Extract the (x, y) coordinate from the center of the cell holding the provided text.  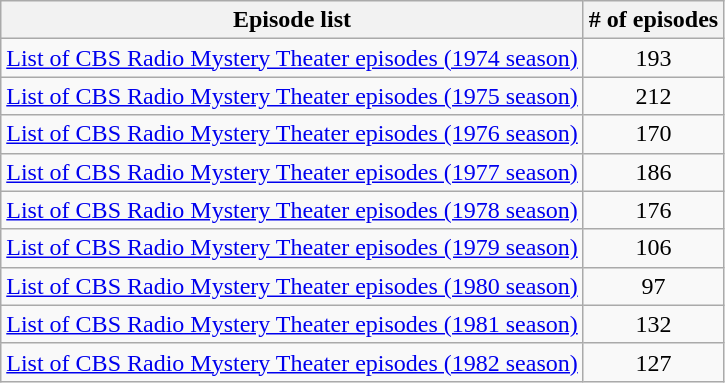
176 (653, 210)
Episode list (292, 20)
212 (653, 96)
97 (653, 286)
# of episodes (653, 20)
List of CBS Radio Mystery Theater episodes (1978 season) (292, 210)
193 (653, 58)
106 (653, 248)
List of CBS Radio Mystery Theater episodes (1974 season) (292, 58)
127 (653, 362)
186 (653, 172)
List of CBS Radio Mystery Theater episodes (1976 season) (292, 134)
132 (653, 324)
List of CBS Radio Mystery Theater episodes (1980 season) (292, 286)
List of CBS Radio Mystery Theater episodes (1979 season) (292, 248)
List of CBS Radio Mystery Theater episodes (1975 season) (292, 96)
List of CBS Radio Mystery Theater episodes (1981 season) (292, 324)
List of CBS Radio Mystery Theater episodes (1977 season) (292, 172)
List of CBS Radio Mystery Theater episodes (1982 season) (292, 362)
170 (653, 134)
